Provide the [x, y] coordinate of the cell's center where the given text is located.  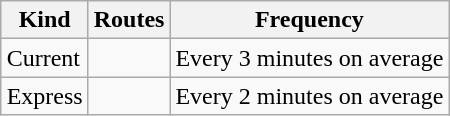
Express [44, 96]
Current [44, 58]
Kind [44, 20]
Every 2 minutes on average [310, 96]
Routes [129, 20]
Every 3 minutes on average [310, 58]
Frequency [310, 20]
